From the cell containing the given text, extract its center point as (x, y) coordinate. 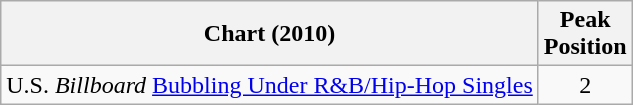
2 (585, 85)
PeakPosition (585, 34)
U.S. Billboard Bubbling Under R&B/Hip-Hop Singles (270, 85)
Chart (2010) (270, 34)
